Return (X, Y) of the center of cell containing provided text 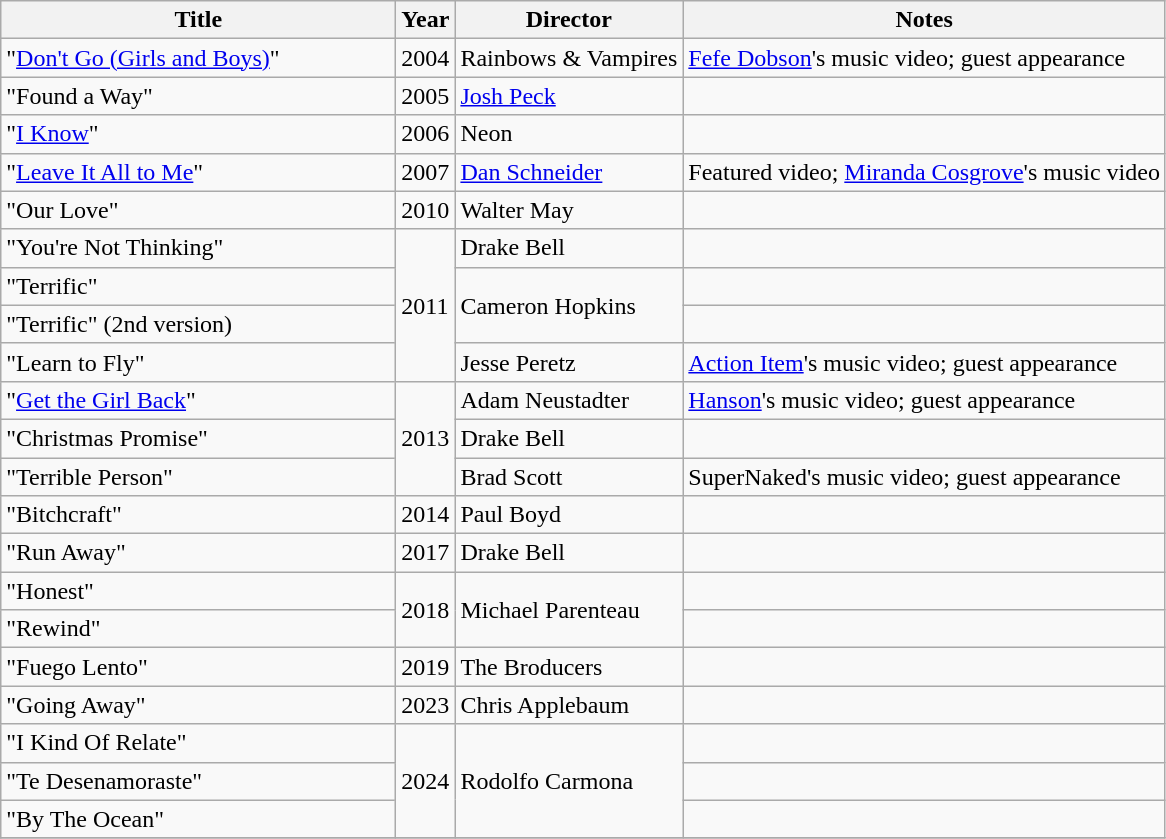
Jesse Peretz (569, 362)
2006 (426, 134)
"By The Ocean" (198, 819)
2024 (426, 781)
"Christmas Promise" (198, 438)
"Bitchcraft" (198, 515)
Action Item's music video; guest appearance (924, 362)
"Terrific" (2nd version) (198, 324)
2023 (426, 705)
2018 (426, 610)
"Learn to Fly" (198, 362)
Rainbows & Vampires (569, 58)
Notes (924, 20)
2007 (426, 172)
Dan Schneider (569, 172)
Year (426, 20)
"Terrific" (198, 286)
The Broducers (569, 667)
2004 (426, 58)
Rodolfo Carmona (569, 781)
"Te Desenamoraste" (198, 781)
"Fuego Lento" (198, 667)
Cameron Hopkins (569, 305)
2005 (426, 96)
Adam Neustadter (569, 400)
"I Kind Of Relate" (198, 743)
Josh Peck (569, 96)
"Rewind" (198, 629)
Hanson's music video; guest appearance (924, 400)
"Found a Way" (198, 96)
"Honest" (198, 591)
2011 (426, 305)
"Run Away" (198, 553)
Fefe Dobson's music video; guest appearance (924, 58)
Brad Scott (569, 477)
"Get the Girl Back" (198, 400)
"Don't Go (Girls and Boys)" (198, 58)
"I Know" (198, 134)
Featured video; Miranda Cosgrove's music video (924, 172)
SuperNaked's music video; guest appearance (924, 477)
"Our Love" (198, 210)
Chris Applebaum (569, 705)
2014 (426, 515)
"Leave It All to Me" (198, 172)
Walter May (569, 210)
2013 (426, 438)
2019 (426, 667)
Title (198, 20)
2010 (426, 210)
2017 (426, 553)
"You're Not Thinking" (198, 248)
"Terrible Person" (198, 477)
Paul Boyd (569, 515)
Director (569, 20)
Michael Parenteau (569, 610)
"Going Away" (198, 705)
Neon (569, 134)
